For the text-containing cell, return its midpoint in [X, Y] coordinate format. 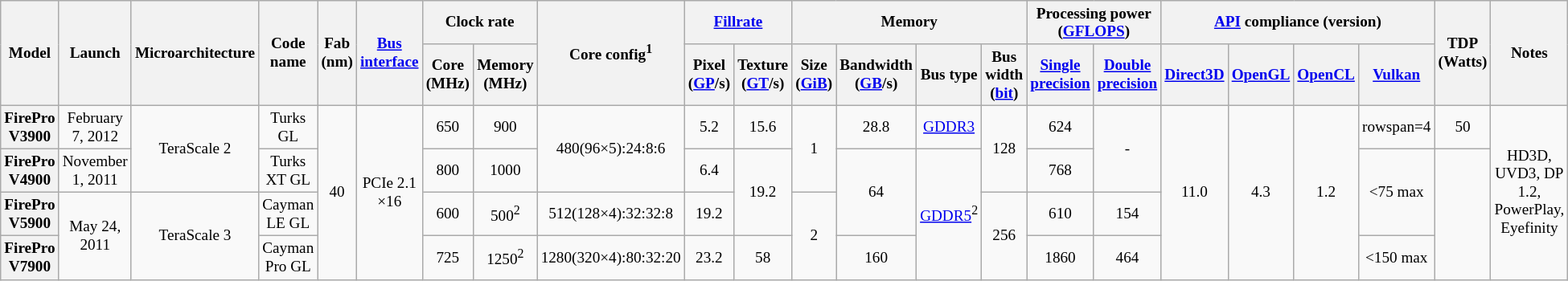
November 1, 2011 [95, 170]
FirePro V5900 [30, 214]
<150 max [1396, 258]
Texture (GT/s) [763, 75]
15.6 [763, 127]
GDDR52 [949, 214]
HD3D, UVD3, DP 1.2, PowerPlay, Eyefinity [1529, 193]
160 [876, 258]
OpenGL [1261, 75]
1 [814, 149]
900 [506, 127]
5002 [506, 214]
Clock rate [479, 22]
650 [448, 127]
768 [1060, 170]
256 [1004, 236]
610 [1060, 214]
23.2 [709, 258]
Double precision [1127, 75]
12502 [506, 258]
OpenCL [1327, 75]
64 [876, 192]
512(128×4):32:32:8 [611, 214]
58 [763, 258]
Cayman LE GL [288, 214]
464 [1127, 258]
50 [1463, 127]
February 7, 2012 [95, 127]
GDDR3 [949, 127]
624 [1060, 127]
TeraScale 3 [195, 236]
Size (GiB) [814, 75]
480(96×5):24:8:6 [611, 149]
2 [814, 236]
4.3 [1261, 193]
May 24, 2011 [95, 236]
Launch [95, 53]
Model [30, 53]
Turks XT GL [288, 170]
11.0 [1195, 193]
PCIe 2.1 ×16 [389, 193]
Pixel (GP/s) [709, 75]
600 [448, 214]
Processing power(GFLOPS) [1094, 22]
Cayman Pro GL [288, 258]
1280(320×4):80:32:20 [611, 258]
rowspan=4 [1396, 127]
5.2 [709, 127]
Core (MHz) [448, 75]
Memory [909, 22]
FirePro V4900 [30, 170]
154 [1127, 214]
TDP (Watts) [1463, 53]
Microarchitecture [195, 53]
Vulkan [1396, 75]
FirePro V7900 [30, 258]
Fab (nm) [338, 53]
Single precision [1060, 75]
Notes [1529, 53]
1860 [1060, 258]
TeraScale 2 [195, 149]
FirePro V3900 [30, 127]
40 [338, 193]
1.2 [1327, 193]
Bandwidth (GB/s) [876, 75]
Fillrate [738, 22]
Core config1 [611, 53]
800 [448, 170]
128 [1004, 149]
<75 max [1396, 192]
6.4 [709, 170]
1000 [506, 170]
API compliance (version) [1298, 22]
725 [448, 258]
Memory (MHz) [506, 75]
Bus width (bit) [1004, 75]
Bus type [949, 75]
28.8 [876, 127]
Turks GL [288, 127]
Code name [288, 53]
Bus interface [389, 53]
Direct3D [1195, 75]
- [1127, 149]
